From the cell containing the given text, extract its center point as [x, y] coordinate. 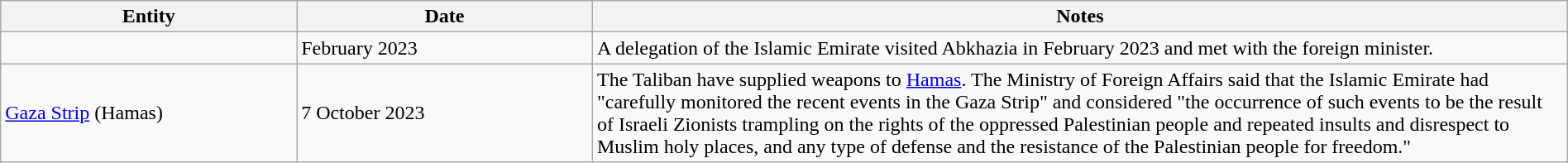
Date [445, 17]
A delegation of the Islamic Emirate visited Abkhazia in February 2023 and met with the foreign minister. [1080, 48]
Notes [1080, 17]
Gaza Strip (Hamas) [149, 113]
7 October 2023 [445, 113]
Entity [149, 17]
February 2023 [445, 48]
